From the cell containing the given text, extract its center point as [X, Y] coordinate. 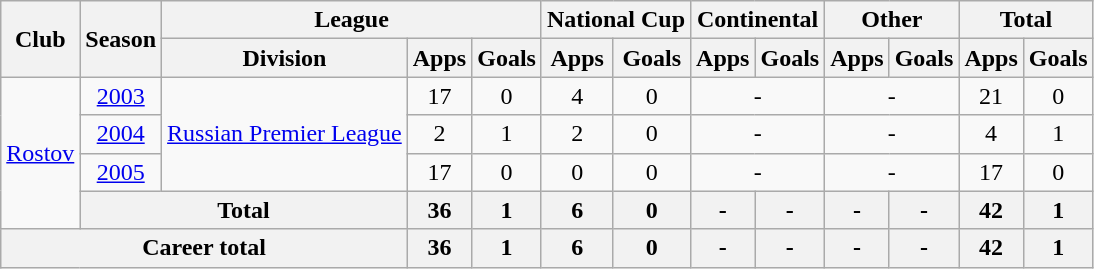
Division [285, 58]
Continental [758, 20]
Season [121, 39]
2004 [121, 134]
Other [892, 20]
Russian Premier League [285, 134]
2005 [121, 172]
Career total [204, 248]
League [352, 20]
Rostov [40, 153]
Club [40, 39]
National Cup [616, 20]
21 [991, 96]
2003 [121, 96]
